Output the (X, Y) coordinate of the center of the cell containing the given text.  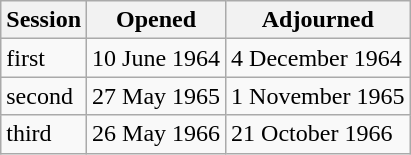
Session (44, 20)
21 October 1966 (318, 134)
third (44, 134)
second (44, 96)
1 November 1965 (318, 96)
first (44, 58)
26 May 1966 (156, 134)
27 May 1965 (156, 96)
Adjourned (318, 20)
Opened (156, 20)
10 June 1964 (156, 58)
4 December 1964 (318, 58)
